Return the [X, Y] coordinate for the center point of the cell that contains the specified text.  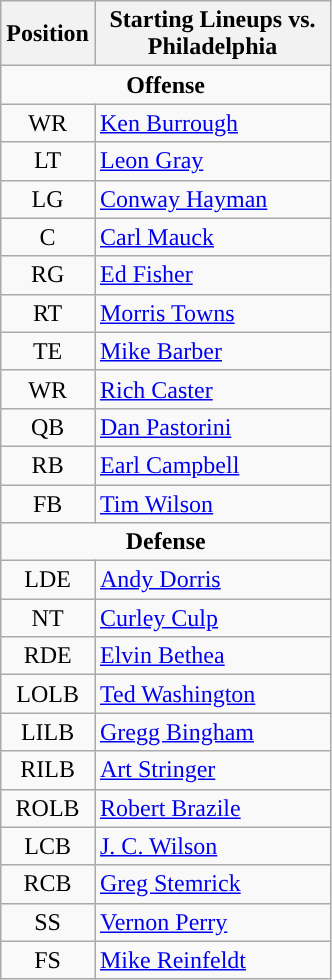
Carl Mauck [212, 237]
C [48, 237]
RB [48, 465]
RCB [48, 884]
LG [48, 199]
Position [48, 34]
Rich Caster [212, 389]
Ken Burrough [212, 123]
FS [48, 960]
Art Stringer [212, 770]
Vernon Perry [212, 922]
TE [48, 351]
RILB [48, 770]
Mike Reinfeldt [212, 960]
Offense [166, 85]
Robert Brazile [212, 808]
ROLB [48, 808]
Tim Wilson [212, 503]
LDE [48, 580]
Dan Pastorini [212, 427]
FB [48, 503]
RDE [48, 656]
Conway Hayman [212, 199]
Earl Campbell [212, 465]
Greg Stemrick [212, 884]
Starting Lineups vs. Philadelphia [212, 34]
LILB [48, 732]
LOLB [48, 694]
Leon Gray [212, 161]
Gregg Bingham [212, 732]
Curley Culp [212, 618]
Ted Washington [212, 694]
QB [48, 427]
Mike Barber [212, 351]
SS [48, 922]
Elvin Bethea [212, 656]
NT [48, 618]
LT [48, 161]
Defense [166, 542]
J. C. Wilson [212, 846]
RG [48, 275]
Morris Towns [212, 313]
LCB [48, 846]
RT [48, 313]
Andy Dorris [212, 580]
Ed Fisher [212, 275]
